Find where the given text appears and provide that cell's center as [x, y] coordinate. 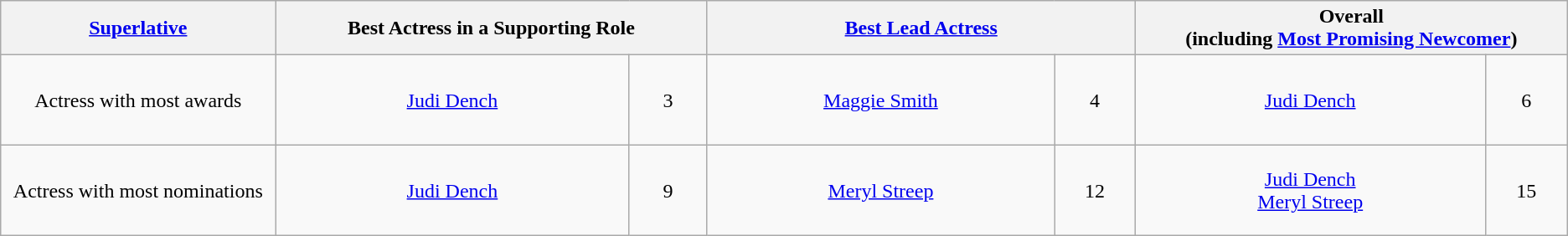
12 [1096, 191]
Actress with most awards [138, 100]
Maggie Smith [881, 100]
9 [668, 191]
Overall(including Most Promising Newcomer) [1351, 28]
Best Lead Actress [921, 28]
Judi Dench Meryl Streep [1310, 191]
Actress with most nominations [138, 191]
4 [1096, 100]
3 [668, 100]
Best Actress in a Supporting Role [491, 28]
Superlative [138, 28]
Meryl Streep [881, 191]
6 [1526, 100]
15 [1526, 191]
